Provide the [x, y] coordinate of the cell's center where the given text is located.  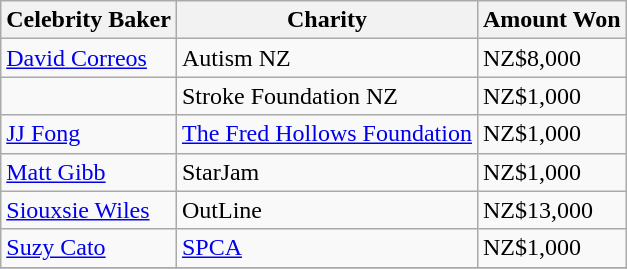
NZ$8,000 [552, 58]
StarJam [326, 172]
Celebrity Baker [89, 20]
Matt Gibb [89, 172]
NZ$13,000 [552, 210]
Charity [326, 20]
The Fred Hollows Foundation [326, 134]
JJ Fong [89, 134]
Autism NZ [326, 58]
Suzy Cato [89, 248]
OutLine [326, 210]
Stroke Foundation NZ [326, 96]
SPCA [326, 248]
Siouxsie Wiles [89, 210]
David Correos [89, 58]
Amount Won [552, 20]
